Pinpoint the cell where the given text exists, returning its (x, y) midpoint coordinate. 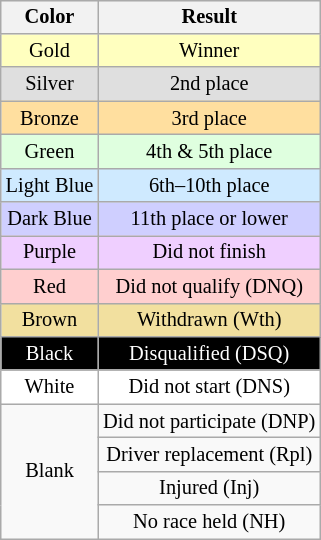
Winner (209, 51)
Red (50, 286)
Light Blue (50, 185)
Did not qualify (DNQ) (209, 286)
Blank (50, 472)
Silver (50, 84)
Driver replacement (Rpl) (209, 455)
Withdrawn (Wth) (209, 320)
Did not participate (DNP) (209, 421)
Purple (50, 253)
Did not start (DNS) (209, 387)
6th–10th place (209, 185)
Did not finish (209, 253)
2nd place (209, 84)
Result (209, 17)
Dark Blue (50, 219)
Bronze (50, 118)
No race held (NH) (209, 522)
Injured (Inj) (209, 488)
Disqualified (DSQ) (209, 354)
3rd place (209, 118)
Brown (50, 320)
Gold (50, 51)
Black (50, 354)
11th place or lower (209, 219)
4th & 5th place (209, 152)
Green (50, 152)
White (50, 387)
Color (50, 17)
